Capture the cell that displays the provided text and extract its [X, Y] central coordinate. 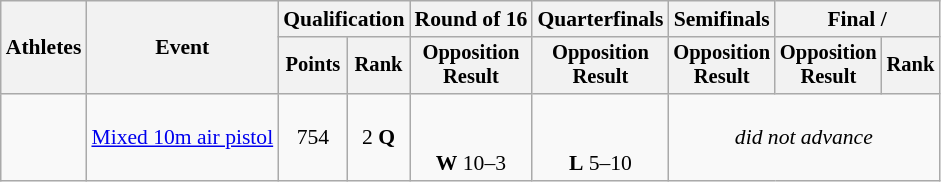
did not advance [804, 138]
Athletes [44, 48]
Quarterfinals [600, 19]
L 5–10 [600, 138]
Semifinals [722, 19]
2 Q [379, 138]
Mixed 10m air pistol [182, 138]
Event [182, 48]
754 [312, 138]
W 10–3 [472, 138]
Final / [857, 19]
Points [312, 66]
Qualification [344, 19]
Round of 16 [472, 19]
